From the cell containing the given text, extract its center point as [x, y] coordinate. 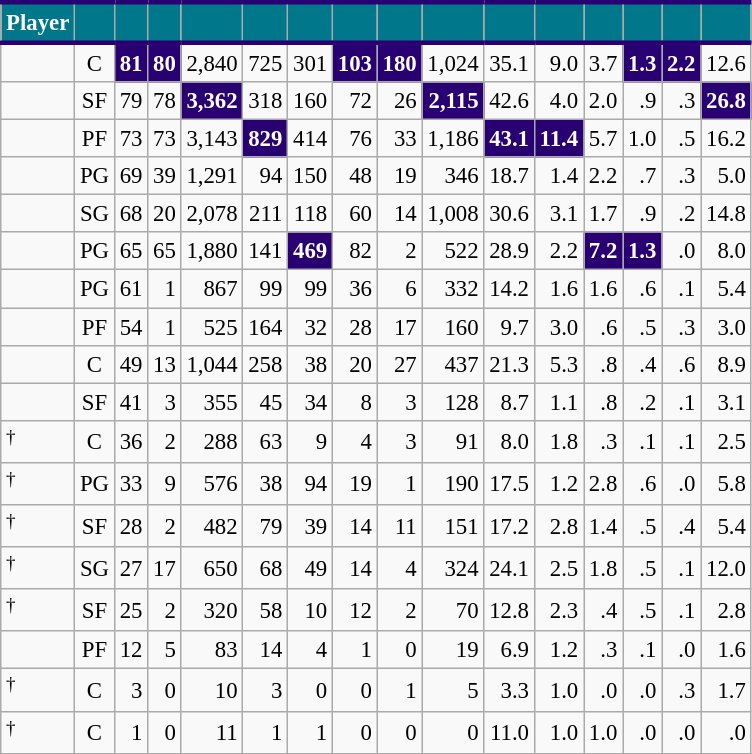
12.8 [509, 610]
2.0 [604, 101]
76 [354, 139]
332 [453, 289]
525 [212, 327]
41 [130, 402]
3.7 [604, 62]
5.8 [726, 484]
11.4 [558, 139]
42.6 [509, 101]
414 [310, 139]
103 [354, 62]
32 [310, 327]
522 [453, 251]
26.8 [726, 101]
78 [164, 101]
2,115 [453, 101]
14.8 [726, 214]
11.0 [509, 732]
.7 [642, 176]
1.1 [558, 402]
80 [164, 62]
576 [212, 484]
9.7 [509, 327]
21.3 [509, 364]
6 [400, 289]
45 [266, 402]
164 [266, 327]
69 [130, 176]
3.3 [509, 690]
180 [400, 62]
63 [266, 441]
5.0 [726, 176]
725 [266, 62]
30.6 [509, 214]
54 [130, 327]
2.3 [558, 610]
14.2 [509, 289]
5.7 [604, 139]
17.5 [509, 484]
320 [212, 610]
1,008 [453, 214]
9.0 [558, 62]
2,078 [212, 214]
83 [212, 650]
1,880 [212, 251]
7.2 [604, 251]
151 [453, 526]
26 [400, 101]
258 [266, 364]
61 [130, 289]
6.9 [509, 650]
16.2 [726, 139]
1,024 [453, 62]
5.3 [558, 364]
72 [354, 101]
12.6 [726, 62]
58 [266, 610]
1,186 [453, 139]
1,291 [212, 176]
650 [212, 568]
190 [453, 484]
24.1 [509, 568]
150 [310, 176]
4.0 [558, 101]
2,840 [212, 62]
70 [453, 610]
141 [266, 251]
43.1 [509, 139]
82 [354, 251]
128 [453, 402]
211 [266, 214]
34 [310, 402]
469 [310, 251]
8.9 [726, 364]
81 [130, 62]
301 [310, 62]
25 [130, 610]
437 [453, 364]
118 [310, 214]
829 [266, 139]
60 [354, 214]
1,044 [212, 364]
355 [212, 402]
482 [212, 526]
Player [38, 22]
48 [354, 176]
13 [164, 364]
318 [266, 101]
867 [212, 289]
8.7 [509, 402]
28.9 [509, 251]
3,362 [212, 101]
12.0 [726, 568]
324 [453, 568]
35.1 [509, 62]
91 [453, 441]
346 [453, 176]
18.7 [509, 176]
17.2 [509, 526]
3,143 [212, 139]
288 [212, 441]
8 [354, 402]
